Detect which cell encompasses the target text, then output its (X, Y) center coordinate. 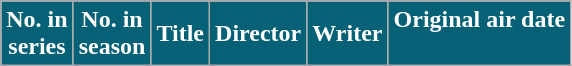
Director (258, 34)
Writer (348, 34)
Original air date (480, 34)
No. inseries (37, 34)
No. inseason (112, 34)
Title (180, 34)
